Return [X, Y] of the center of cell containing provided text 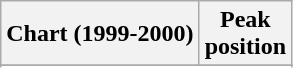
Chart (1999-2000) [100, 34]
Peakposition [245, 34]
